Extract the (X, Y) coordinate from the center of the cell holding the provided text.  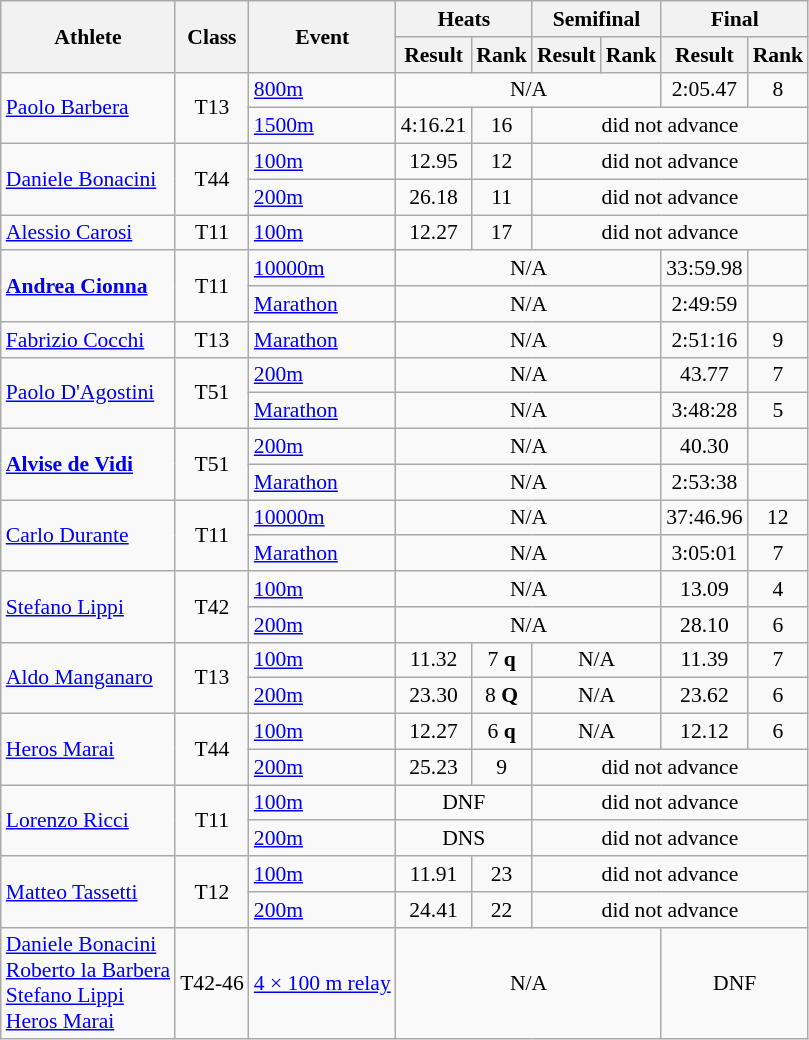
Paolo D'Agostini (88, 392)
23 (502, 874)
1500m (322, 126)
25.23 (434, 767)
Alvise de Vidi (88, 464)
22 (502, 910)
11.32 (434, 660)
Aldo Manganaro (88, 678)
16 (502, 126)
4 (778, 589)
Matteo Tassetti (88, 892)
Heats (464, 19)
T42-46 (212, 983)
Daniele Bonacini Roberto la Barbera Stefano Lippi Heros Marai (88, 983)
Andrea Cionna (88, 286)
11.39 (704, 660)
Event (322, 36)
11 (502, 197)
28.10 (704, 625)
Alessio Carosi (88, 233)
24.41 (434, 910)
7 q (502, 660)
T42 (212, 606)
Fabrizio Cocchi (88, 340)
4:16.21 (434, 126)
T12 (212, 892)
Class (212, 36)
2:53:38 (704, 482)
37:46.96 (704, 518)
Stefano Lippi (88, 606)
4 × 100 m relay (322, 983)
DNS (464, 839)
3:05:01 (704, 554)
2:51:16 (704, 340)
12.95 (434, 162)
12.12 (704, 732)
Heros Marai (88, 750)
17 (502, 233)
3:48:28 (704, 411)
11.91 (434, 874)
8 (778, 90)
5 (778, 411)
Paolo Barbera (88, 108)
6 q (502, 732)
40.30 (704, 447)
8 Q (502, 696)
Semifinal (596, 19)
43.77 (704, 375)
800m (322, 90)
Athlete (88, 36)
2:49:59 (704, 304)
23.62 (704, 696)
13.09 (704, 589)
33:59.98 (704, 269)
26.18 (434, 197)
Final (734, 19)
Carlo Durante (88, 536)
Daniele Bonacini (88, 180)
2:05.47 (704, 90)
Lorenzo Ricci (88, 820)
23.30 (434, 696)
